Find where the given text appears and provide that cell's center as [x, y] coordinate. 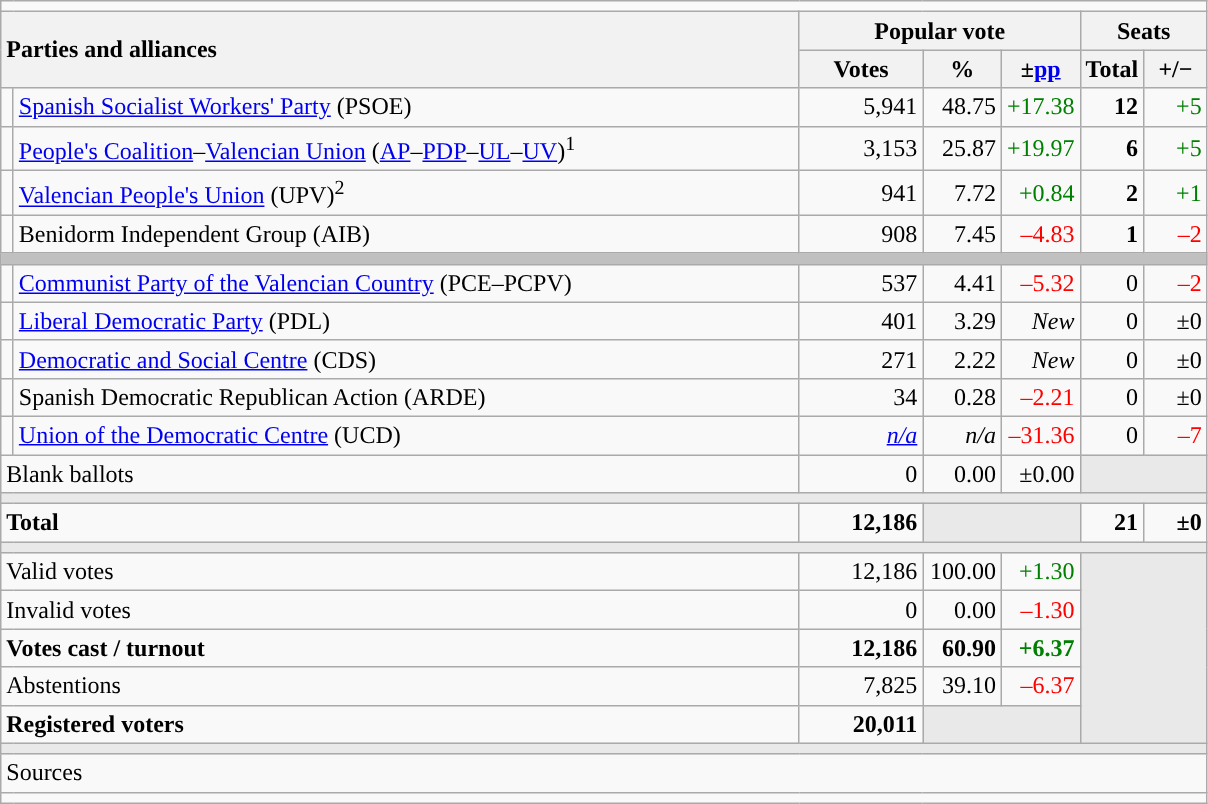
401 [861, 321]
+1.30 [1040, 572]
7.72 [962, 194]
±0.00 [1040, 474]
908 [861, 234]
Invalid votes [400, 610]
537 [861, 283]
–6.37 [1040, 686]
–4.83 [1040, 234]
34 [861, 397]
–5.32 [1040, 283]
271 [861, 359]
5,941 [861, 107]
Union of the Democratic Centre (UCD) [406, 435]
48.75 [962, 107]
Blank ballots [400, 474]
+17.38 [1040, 107]
6 [1112, 148]
4.41 [962, 283]
Parties and alliances [400, 50]
–2.21 [1040, 397]
Valencian People's Union (UPV)2 [406, 194]
12 [1112, 107]
–1.30 [1040, 610]
Sources [604, 773]
60.90 [962, 648]
–7 [1176, 435]
Spanish Socialist Workers' Party (PSOE) [406, 107]
People's Coalition–Valencian Union (AP–PDP–UL–UV)1 [406, 148]
+0.84 [1040, 194]
Valid votes [400, 572]
Democratic and Social Centre (CDS) [406, 359]
+/− [1176, 69]
Popular vote [940, 31]
100.00 [962, 572]
3.29 [962, 321]
20,011 [861, 724]
2.22 [962, 359]
7,825 [861, 686]
Benidorm Independent Group (AIB) [406, 234]
2 [1112, 194]
941 [861, 194]
Communist Party of the Valencian Country (PCE–PCPV) [406, 283]
Abstentions [400, 686]
3,153 [861, 148]
Votes cast / turnout [400, 648]
1 [1112, 234]
39.10 [962, 686]
+19.97 [1040, 148]
+1 [1176, 194]
0.28 [962, 397]
Votes [861, 69]
7.45 [962, 234]
–31.36 [1040, 435]
21 [1112, 523]
±pp [1040, 69]
Seats [1144, 31]
% [962, 69]
+6.37 [1040, 648]
Registered voters [400, 724]
Spanish Democratic Republican Action (ARDE) [406, 397]
25.87 [962, 148]
Liberal Democratic Party (PDL) [406, 321]
